Extract the [X, Y] coordinate from the center of the cell holding the provided text.  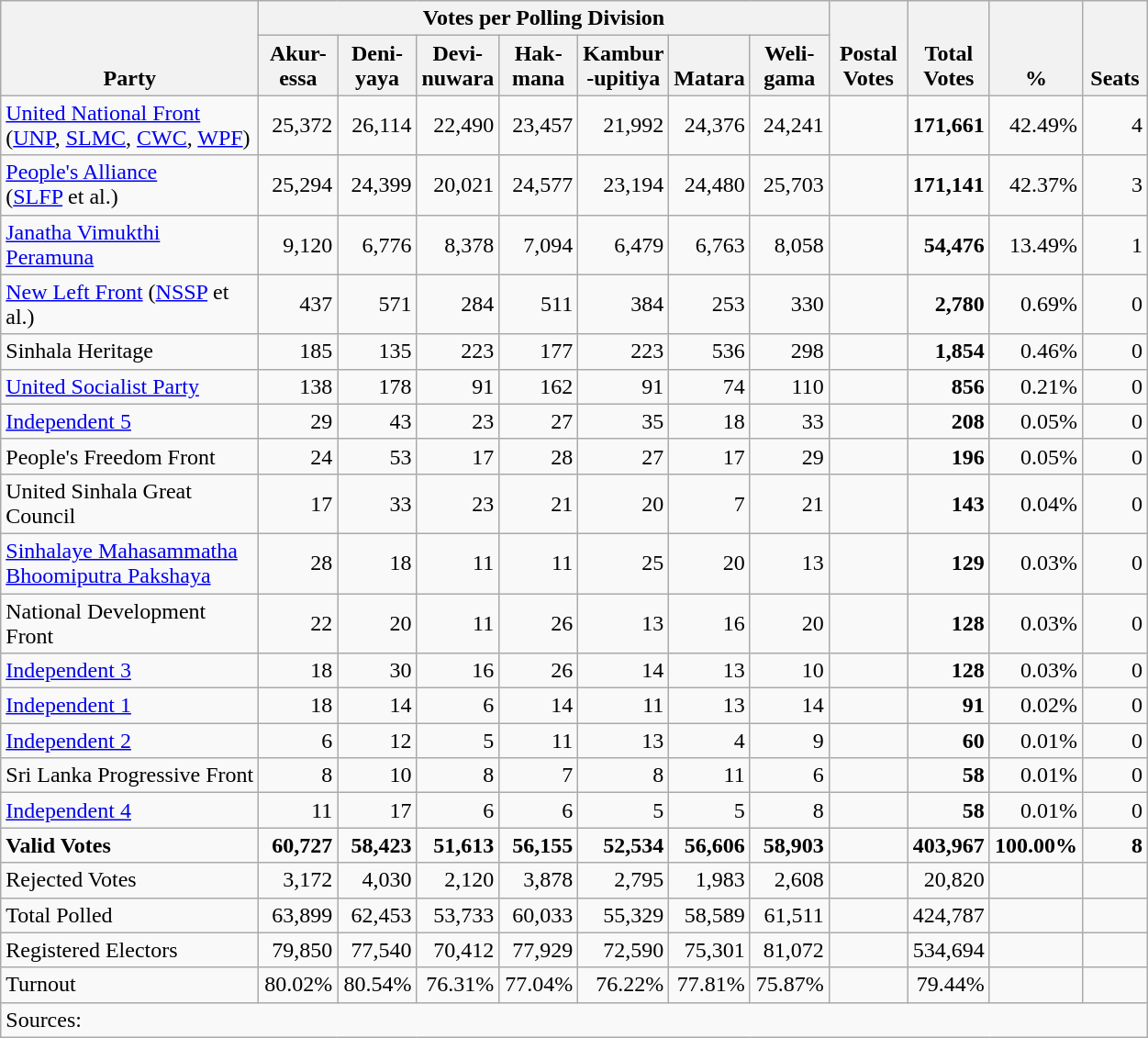
Deni-yaya [377, 66]
United Sinhala Great Council [130, 503]
62,453 [377, 915]
9,120 [298, 244]
Turnout [130, 985]
20,820 [949, 880]
284 [458, 305]
58,423 [377, 845]
PostalVotes [868, 48]
75.87% [789, 985]
Registered Electors [130, 950]
Matara [709, 66]
Independent 1 [130, 706]
56,155 [539, 845]
3 [1114, 185]
Votes per Polling Division [543, 18]
8,378 [458, 244]
42.37% [1035, 185]
2,795 [624, 880]
330 [789, 305]
403,967 [949, 845]
12 [377, 741]
Devi-nuwara [458, 66]
6,776 [377, 244]
35 [624, 421]
Sinhala Heritage [130, 352]
3,172 [298, 880]
Sri Lanka Progressive Front [130, 776]
70,412 [458, 950]
56,606 [709, 845]
24,577 [539, 185]
Hak-mana [539, 66]
110 [789, 386]
30 [377, 671]
79.44% [949, 985]
Total Polled [130, 915]
25,703 [789, 185]
208 [949, 421]
% [1035, 48]
26,114 [377, 125]
52,534 [624, 845]
77,540 [377, 950]
53 [377, 456]
2,780 [949, 305]
0.69% [1035, 305]
79,850 [298, 950]
76.22% [624, 985]
196 [949, 456]
0.04% [1035, 503]
77,929 [539, 950]
60,033 [539, 915]
424,787 [949, 915]
534,694 [949, 950]
24,241 [789, 125]
Independent 4 [130, 810]
384 [624, 305]
143 [949, 503]
177 [539, 352]
178 [377, 386]
42.49% [1035, 125]
Sources: [574, 1020]
Valid Votes [130, 845]
Akur-essa [298, 66]
New Left Front (NSSP et al.) [130, 305]
8,058 [789, 244]
298 [789, 352]
6,479 [624, 244]
20,021 [458, 185]
Seats [1114, 48]
Kambur-upitiya [624, 66]
25,372 [298, 125]
60 [949, 741]
25 [624, 564]
185 [298, 352]
1,854 [949, 352]
536 [709, 352]
Total Votes [949, 48]
0.21% [1035, 386]
77.81% [709, 985]
National Development Front [130, 622]
1,983 [709, 880]
Janatha Vimukthi Peramuna [130, 244]
United National Front(UNP, SLMC, CWC, WPF) [130, 125]
51,613 [458, 845]
571 [377, 305]
171,661 [949, 125]
24,480 [709, 185]
2,120 [458, 880]
58,903 [789, 845]
25,294 [298, 185]
77.04% [539, 985]
129 [949, 564]
People's Alliance(SLFP et al.) [130, 185]
54,476 [949, 244]
80.02% [298, 985]
138 [298, 386]
Independent 3 [130, 671]
Sinhalaye Mahasammatha Bhoomiputra Pakshaya [130, 564]
People's Freedom Front [130, 456]
22 [298, 622]
3,878 [539, 880]
23,194 [624, 185]
22,490 [458, 125]
135 [377, 352]
9 [789, 741]
2,608 [789, 880]
United Socialist Party [130, 386]
Independent 2 [130, 741]
437 [298, 305]
61,511 [789, 915]
72,590 [624, 950]
53,733 [458, 915]
63,899 [298, 915]
60,727 [298, 845]
Rejected Votes [130, 880]
Independent 5 [130, 421]
23,457 [539, 125]
24,376 [709, 125]
43 [377, 421]
856 [949, 386]
13.49% [1035, 244]
1 [1114, 244]
Party [130, 48]
74 [709, 386]
75,301 [709, 950]
162 [539, 386]
6,763 [709, 244]
55,329 [624, 915]
21,992 [624, 125]
171,141 [949, 185]
511 [539, 305]
7,094 [539, 244]
76.31% [458, 985]
0.02% [1035, 706]
Weli-gama [789, 66]
24,399 [377, 185]
24 [298, 456]
253 [709, 305]
80.54% [377, 985]
0.46% [1035, 352]
100.00% [1035, 845]
4,030 [377, 880]
58,589 [709, 915]
81,072 [789, 950]
